Scan for the cell matching the given text and deliver its [X, Y] coordinate at center. 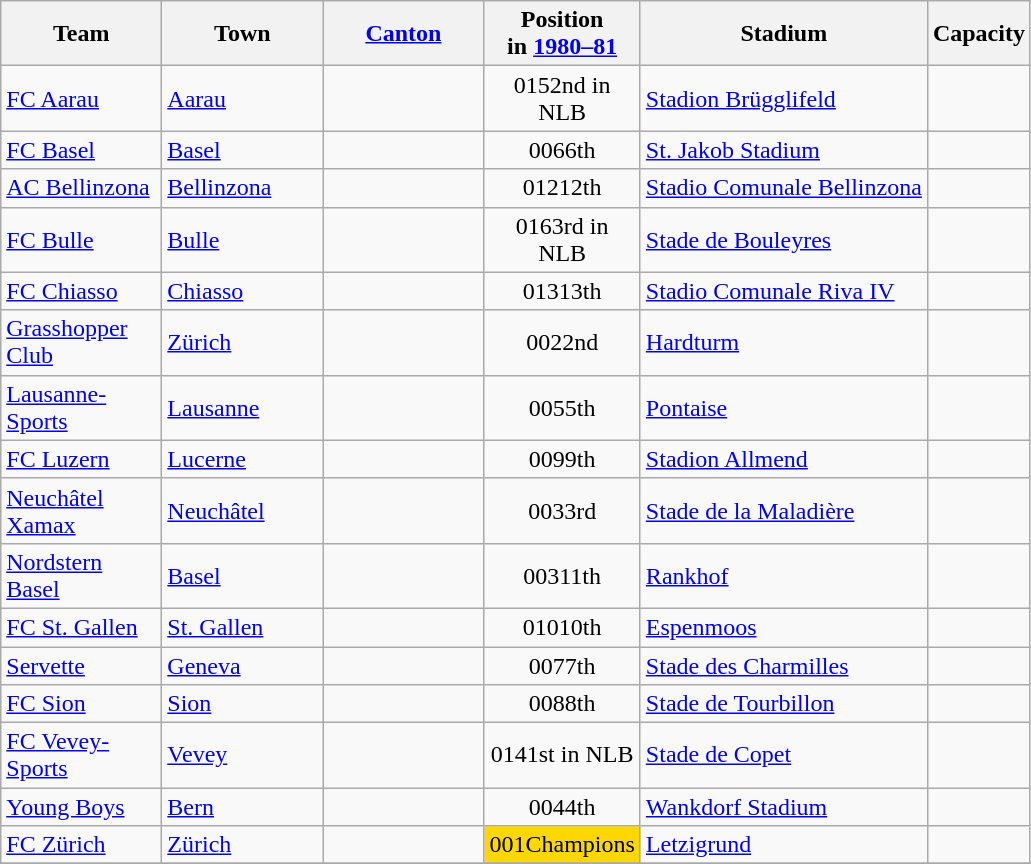
0141st in NLB [562, 756]
00311th [562, 576]
Young Boys [82, 807]
Positionin 1980–81 [562, 34]
Nordstern Basel [82, 576]
01010th [562, 627]
St. Jakob Stadium [784, 150]
0055th [562, 408]
Geneva [242, 665]
Lucerne [242, 459]
Servette [82, 665]
Team [82, 34]
Stade des Charmilles [784, 665]
Town [242, 34]
0022nd [562, 342]
Lausanne-Sports [82, 408]
Bulle [242, 240]
AC Bellinzona [82, 188]
01212th [562, 188]
Hardturm [784, 342]
Stade de Copet [784, 756]
Sion [242, 704]
Capacity [978, 34]
0066th [562, 150]
Chiasso [242, 291]
Bern [242, 807]
Espenmoos [784, 627]
0033rd [562, 510]
Rankhof [784, 576]
FC St. Gallen [82, 627]
Stadium [784, 34]
FC Zürich [82, 845]
Stade de Tourbillon [784, 704]
0077th [562, 665]
0152nd in NLB [562, 98]
FC Chiasso [82, 291]
FC Sion [82, 704]
Stadio Comunale Riva IV [784, 291]
Stade de la Maladière [784, 510]
Pontaise [784, 408]
FC Luzern [82, 459]
001Champions [562, 845]
Vevey [242, 756]
Neuchâtel Xamax [82, 510]
FC Basel [82, 150]
Grasshopper Club [82, 342]
FC Vevey-Sports [82, 756]
Neuchâtel [242, 510]
Stadio Comunale Bellinzona [784, 188]
01313th [562, 291]
Wankdorf Stadium [784, 807]
Bellinzona [242, 188]
Stade de Bouleyres [784, 240]
FC Bulle [82, 240]
0099th [562, 459]
Letzigrund [784, 845]
FC Aarau [82, 98]
0044th [562, 807]
Stadion Allmend [784, 459]
0088th [562, 704]
Canton [404, 34]
Stadion Brügglifeld [784, 98]
Lausanne [242, 408]
0163rd in NLB [562, 240]
St. Gallen [242, 627]
Aarau [242, 98]
